Scan for the cell matching the given text and deliver its (x, y) coordinate at center. 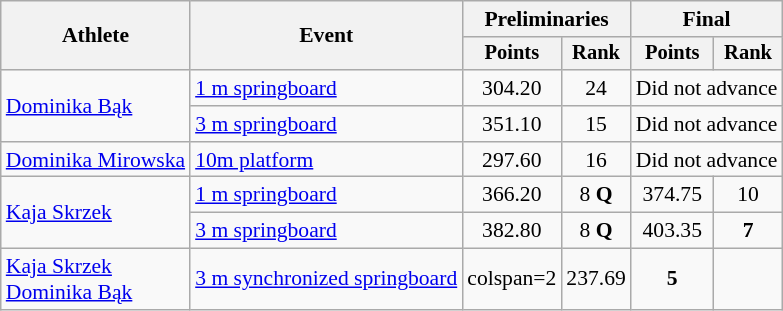
Kaja Skrzek (96, 212)
304.20 (512, 88)
Dominika Bąk (96, 106)
Event (326, 36)
colspan=2 (512, 280)
Kaja SkrzekDominika Bąk (96, 280)
10 (748, 195)
366.20 (512, 195)
Dominika Mirowska (96, 160)
237.69 (596, 280)
24 (596, 88)
5 (672, 280)
Final (707, 19)
351.10 (512, 124)
3 m synchronized springboard (326, 280)
297.60 (512, 160)
10m platform (326, 160)
7 (748, 231)
15 (596, 124)
382.80 (512, 231)
16 (596, 160)
374.75 (672, 195)
403.35 (672, 231)
Preliminaries (546, 19)
Athlete (96, 36)
